Return the [X, Y] coordinate for the center point of the cell that contains the specified text.  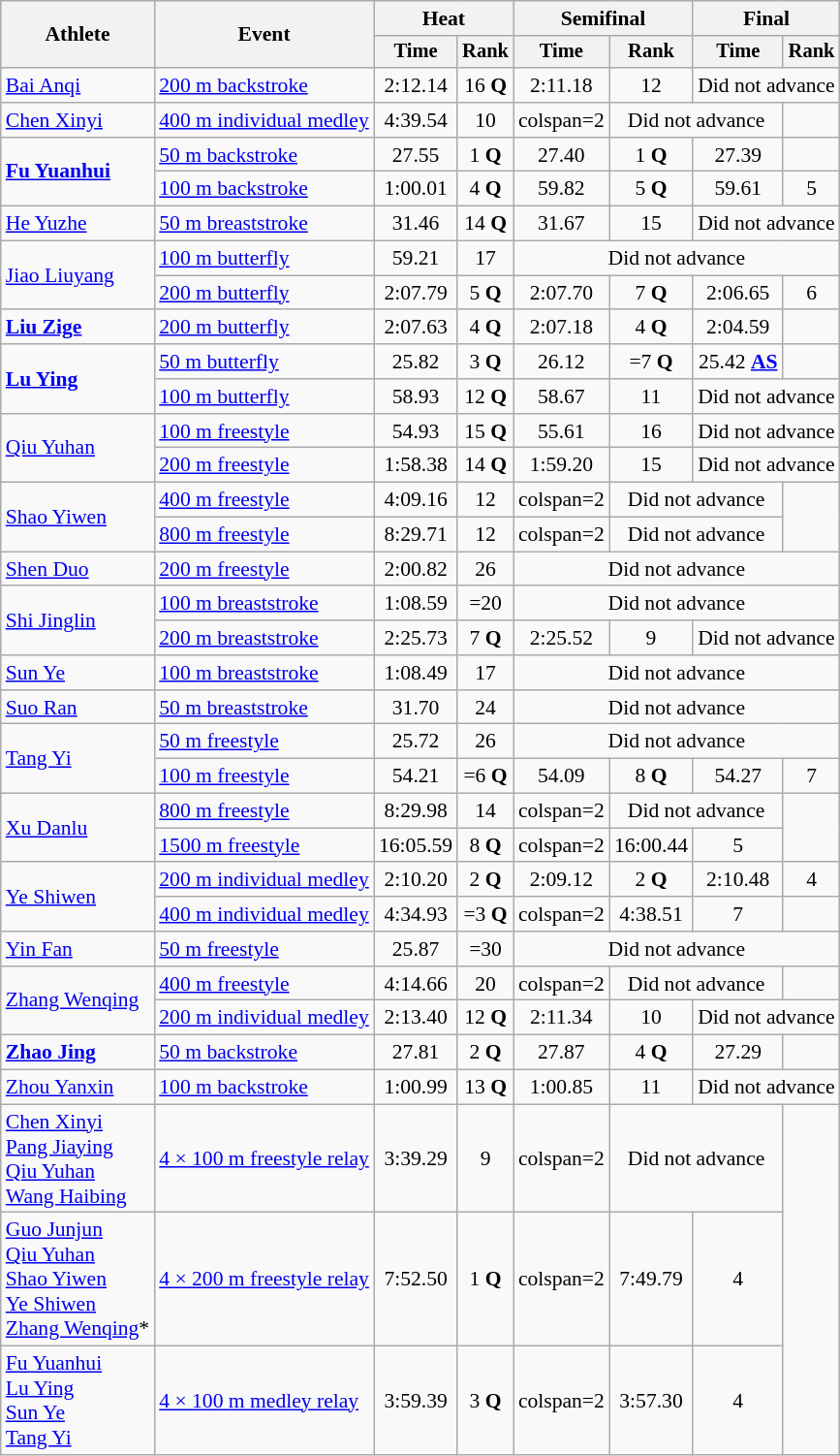
2:06.65 [738, 293]
55.61 [562, 431]
Shao Yiwen [78, 518]
8:29.71 [416, 535]
59.82 [562, 189]
1:08.59 [416, 604]
59.21 [416, 259]
Bai Anqi [78, 85]
1:08.49 [416, 673]
Lu Ying [78, 378]
He Yuzhe [78, 224]
Guo JunjunQiu YuhanShao YiwenYe ShiwenZhang Wenqing* [78, 1280]
Qiu Yuhan [78, 448]
2:07.70 [562, 293]
27.81 [416, 1053]
Zhang Wenqing [78, 1000]
58.93 [416, 396]
26.12 [562, 362]
54.09 [562, 776]
31.67 [562, 224]
=6 Q [485, 776]
Jiao Liuyang [78, 275]
16 [651, 431]
Ye Shiwen [78, 898]
16:05.59 [416, 845]
6 [811, 293]
Shi Jinglin [78, 620]
4 × 200 m freestyle relay [264, 1280]
=7 Q [651, 362]
2:04.59 [738, 328]
14 [485, 811]
Fu Yuanhui [78, 173]
Heat [444, 18]
24 [485, 708]
4 × 100 m freestyle relay [264, 1158]
25.82 [416, 362]
3:59.39 [416, 1401]
2:07.63 [416, 328]
Chen Xinyi [78, 120]
27.39 [738, 155]
2:12.14 [416, 85]
Zhou Yanxin [78, 1088]
25.42 AS [738, 362]
59.61 [738, 189]
4:39.54 [416, 120]
2:07.79 [416, 293]
54.27 [738, 776]
2:00.82 [416, 569]
Shen Duo [78, 569]
200 m backstroke [264, 85]
Athlete [78, 35]
27.87 [562, 1053]
1:00.01 [416, 189]
25.87 [416, 949]
1:58.38 [416, 465]
Liu Zige [78, 328]
27.40 [562, 155]
Event [264, 35]
20 [485, 984]
Sun Ye [78, 673]
4:09.16 [416, 500]
2:25.73 [416, 638]
2:11.34 [562, 1018]
4 × 100 m medley relay [264, 1401]
25.72 [416, 742]
2:25.52 [562, 638]
58.67 [562, 396]
Zhao Jing [78, 1053]
3:57.30 [651, 1401]
13 Q [485, 1088]
4:38.51 [651, 914]
Final [766, 18]
3:39.29 [416, 1158]
2:10.20 [416, 880]
16:00.44 [651, 845]
=20 [485, 604]
=3 Q [485, 914]
Xu Danlu [78, 828]
31.46 [416, 224]
Yin Fan [78, 949]
200 m breaststroke [264, 638]
1:00.85 [562, 1088]
Semifinal [603, 18]
2:10.48 [738, 880]
27.55 [416, 155]
2:09.12 [562, 880]
16 Q [485, 85]
Suo Ran [78, 708]
4:34.93 [416, 914]
2:13.40 [416, 1018]
7:49.79 [651, 1280]
1500 m freestyle [264, 845]
2:11.18 [562, 85]
50 m butterfly [264, 362]
Tang Yi [78, 758]
31.70 [416, 708]
1:59.20 [562, 465]
54.21 [416, 776]
8:29.98 [416, 811]
1:00.99 [416, 1088]
15 Q [485, 431]
Chen XinyiPang JiayingQiu YuhanWang Haibing [78, 1158]
54.93 [416, 431]
=30 [485, 949]
7:52.50 [416, 1280]
27.29 [738, 1053]
Fu YuanhuiLu YingSun YeTang Yi [78, 1401]
2:07.18 [562, 328]
4:14.66 [416, 984]
